Scan for the cell matching the given text and deliver its [x, y] coordinate at center. 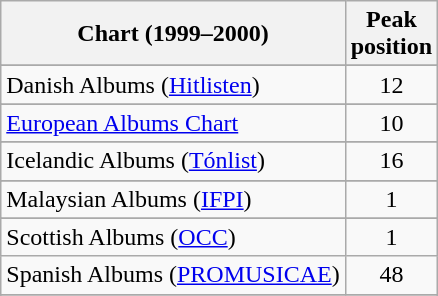
Malaysian Albums (IFPI) [173, 199]
Danish Albums (Hitlisten) [173, 85]
Scottish Albums (OCC) [173, 237]
European Albums Chart [173, 123]
Chart (1999–2000) [173, 34]
48 [391, 275]
12 [391, 85]
16 [391, 161]
Peakposition [391, 34]
Spanish Albums (PROMUSICAE) [173, 275]
Icelandic Albums (Tónlist) [173, 161]
10 [391, 123]
